Output the (x, y) coordinate of the center of the cell containing the given text.  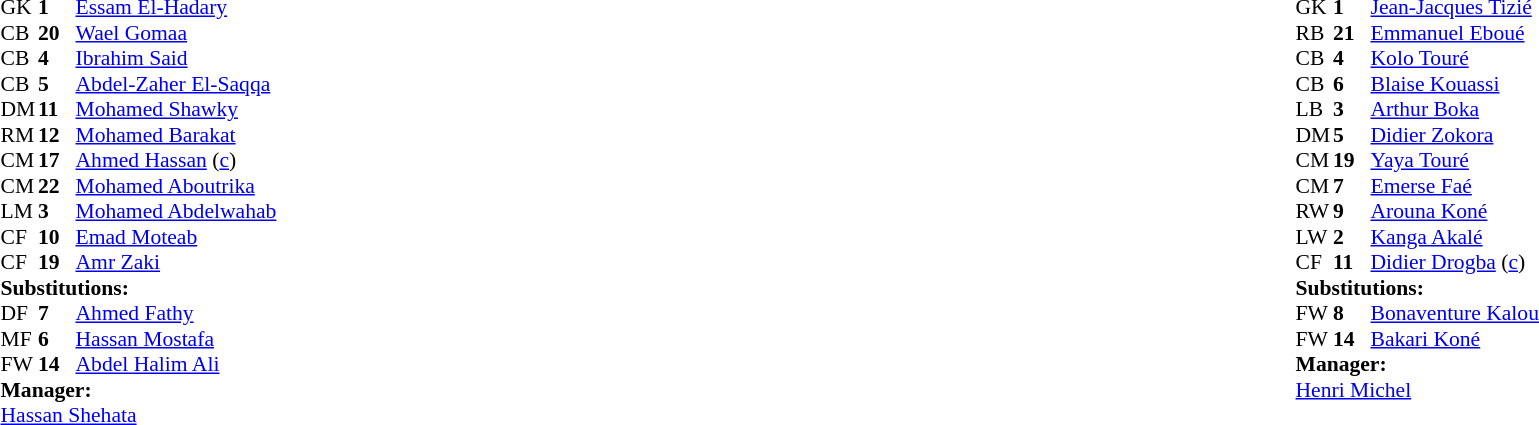
LW (1315, 237)
Mohamed Barakat (176, 135)
LB (1315, 109)
Kanga Akalé (1455, 237)
Mohamed Abdelwahab (176, 211)
12 (57, 135)
Didier Zokora (1455, 135)
22 (57, 186)
Mohamed Shawky (176, 109)
21 (1352, 33)
Bakari Koné (1455, 339)
Abdel-Zaher El-Saqqa (176, 84)
Henri Michel (1418, 390)
Bonaventure Kalou (1455, 313)
Arouna Koné (1455, 211)
Ahmed Hassan (c) (176, 161)
Wael Gomaa (176, 33)
Ahmed Fathy (176, 313)
8 (1352, 313)
10 (57, 237)
Emerse Faé (1455, 186)
RB (1315, 33)
20 (57, 33)
9 (1352, 211)
Didier Drogba (c) (1455, 263)
LM (19, 211)
Blaise Kouassi (1455, 84)
RW (1315, 211)
Abdel Halim Ali (176, 365)
Kolo Touré (1455, 59)
Emad Moteab (176, 237)
RM (19, 135)
2 (1352, 237)
17 (57, 161)
Hassan Mostafa (176, 339)
Ibrahim Said (176, 59)
Yaya Touré (1455, 161)
Mohamed Aboutrika (176, 186)
Amr Zaki (176, 263)
DF (19, 313)
Arthur Boka (1455, 109)
Emmanuel Eboué (1455, 33)
MF (19, 339)
